Return [x, y] of the center of cell containing provided text 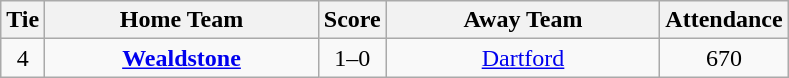
Home Team [182, 20]
4 [23, 58]
Score [352, 20]
1–0 [352, 58]
670 [724, 58]
Away Team [523, 20]
Wealdstone [182, 58]
Dartford [523, 58]
Tie [23, 20]
Attendance [724, 20]
